Return the (X, Y) coordinate for the center point of the cell that contains the specified text.  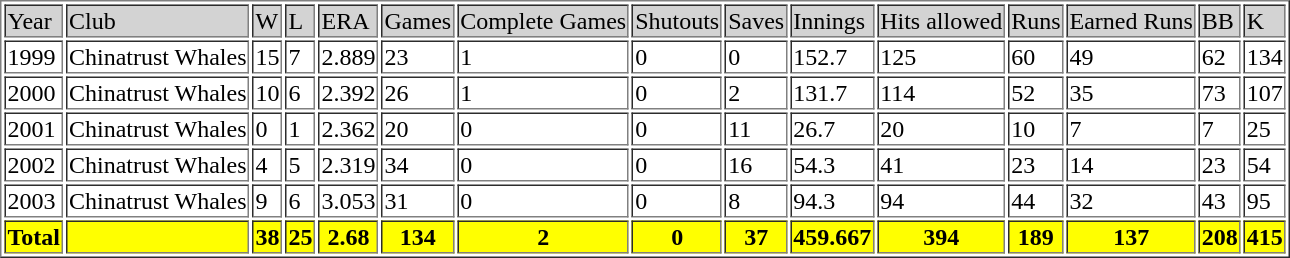
16 (756, 164)
54 (1265, 164)
K (1265, 20)
152.7 (832, 56)
26.7 (832, 128)
Shutouts (677, 20)
Year (33, 20)
Runs (1036, 20)
Total (33, 236)
189 (1036, 236)
38 (268, 236)
2.889 (349, 56)
Complete Games (543, 20)
2000 (33, 92)
62 (1220, 56)
107 (1265, 92)
14 (1130, 164)
44 (1036, 200)
94 (941, 200)
1999 (33, 56)
60 (1036, 56)
Club (158, 20)
34 (418, 164)
49 (1130, 56)
415 (1265, 236)
11 (756, 128)
W (268, 20)
208 (1220, 236)
2.362 (349, 128)
4 (268, 164)
Games (418, 20)
37 (756, 236)
8 (756, 200)
32 (1130, 200)
2003 (33, 200)
3.053 (349, 200)
41 (941, 164)
Innings (832, 20)
95 (1265, 200)
31 (418, 200)
BB (1220, 20)
ERA (349, 20)
26 (418, 92)
Earned Runs (1130, 20)
2.392 (349, 92)
125 (941, 56)
131.7 (832, 92)
137 (1130, 236)
2001 (33, 128)
94.3 (832, 200)
114 (941, 92)
2002 (33, 164)
5 (301, 164)
Hits allowed (941, 20)
2.319 (349, 164)
2.68 (349, 236)
Saves (756, 20)
73 (1220, 92)
35 (1130, 92)
9 (268, 200)
43 (1220, 200)
52 (1036, 92)
15 (268, 56)
394 (941, 236)
L (301, 20)
459.667 (832, 236)
54.3 (832, 164)
